Locate the cell with the specified text and output its (x, y) center coordinate. 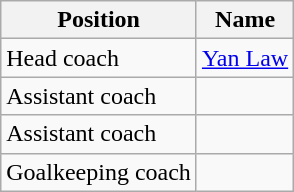
Yan Law (244, 58)
Head coach (99, 58)
Name (244, 20)
Goalkeeping coach (99, 172)
Position (99, 20)
